Return the [x, y] coordinate for the center point of the cell that contains the specified text.  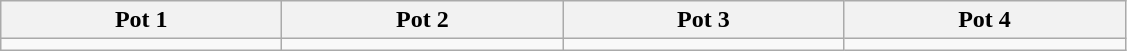
Pot 4 [984, 20]
Pot 3 [704, 20]
Pot 2 [422, 20]
Pot 1 [142, 20]
